Return the [X, Y] coordinate for the center point of the cell that contains the specified text.  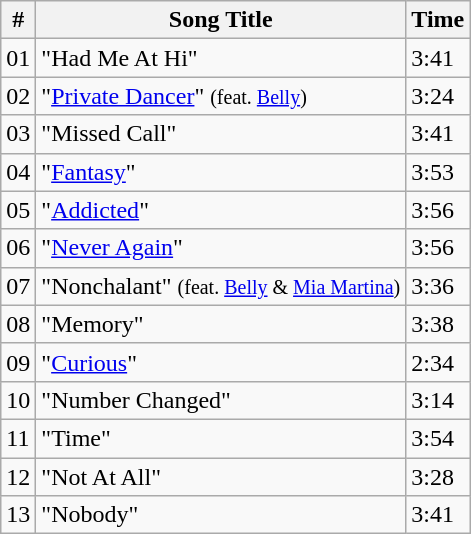
"Nobody" [221, 515]
"Curious" [221, 362]
"Addicted" [221, 210]
"Fantasy" [221, 172]
"Number Changed" [221, 400]
12 [18, 477]
13 [18, 515]
# [18, 20]
10 [18, 400]
06 [18, 248]
"Had Me At Hi" [221, 58]
03 [18, 134]
"Missed Call" [221, 134]
Song Title [221, 20]
01 [18, 58]
02 [18, 96]
3:54 [438, 438]
3:14 [438, 400]
3:53 [438, 172]
08 [18, 324]
"Nonchalant" (feat. Belly & Mia Martina) [221, 286]
Time [438, 20]
3:38 [438, 324]
"Memory" [221, 324]
07 [18, 286]
3:24 [438, 96]
"Not At All" [221, 477]
05 [18, 210]
11 [18, 438]
3:36 [438, 286]
09 [18, 362]
"Private Dancer" (feat. Belly) [221, 96]
3:28 [438, 477]
04 [18, 172]
"Never Again" [221, 248]
"Time" [221, 438]
2:34 [438, 362]
